Determine the [x, y] coordinate at the center of the cell enclosing the given text.  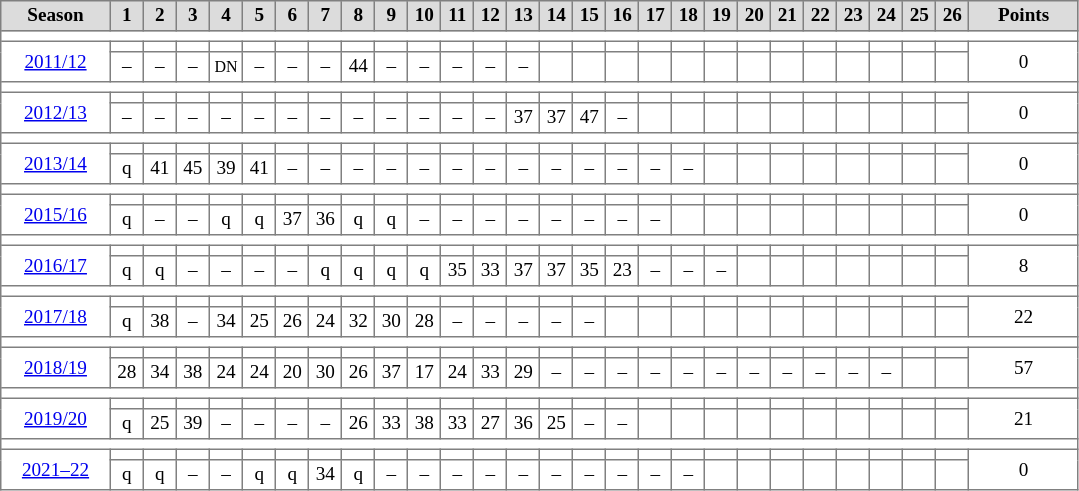
18 [688, 16]
19 [722, 16]
44 [358, 67]
Points [1024, 16]
2021–22 [56, 469]
10 [424, 16]
Season [56, 16]
15 [590, 16]
2015/16 [56, 214]
5 [260, 16]
12 [490, 16]
2019/20 [56, 418]
9 [392, 16]
14 [556, 16]
6 [292, 16]
2013/14 [56, 163]
2 [160, 16]
47 [590, 118]
1 [126, 16]
29 [524, 373]
13 [524, 16]
3 [192, 16]
11 [458, 16]
2011/12 [56, 61]
2012/13 [56, 112]
2018/19 [56, 367]
57 [1024, 367]
45 [192, 169]
27 [490, 424]
2016/17 [56, 265]
2017/18 [56, 316]
DN [226, 67]
32 [358, 322]
4 [226, 16]
16 [622, 16]
7 [326, 16]
